Provide the (x, y) coordinate of the cell's center where the given text is located.  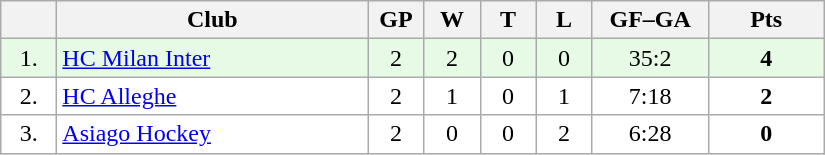
3. (29, 134)
4 (766, 58)
Club (212, 20)
35:2 (650, 58)
1. (29, 58)
T (508, 20)
7:18 (650, 96)
L (564, 20)
W (452, 20)
Pts (766, 20)
HC Milan Inter (212, 58)
GP (396, 20)
2. (29, 96)
6:28 (650, 134)
Asiago Hockey (212, 134)
GF–GA (650, 20)
HC Alleghe (212, 96)
